Find where the given text appears and provide that cell's center as (X, Y) coordinate. 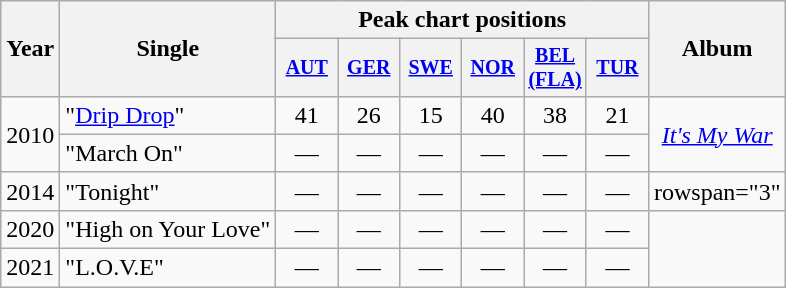
It's My War (717, 134)
26 (369, 115)
NOR (493, 68)
2021 (30, 268)
Album (717, 49)
"Drip Drop" (168, 115)
41 (307, 115)
"March On" (168, 153)
"High on Your Love" (168, 229)
2020 (30, 229)
15 (431, 115)
40 (493, 115)
2010 (30, 134)
GER (369, 68)
SWE (431, 68)
rowspan="3" (717, 191)
2014 (30, 191)
21 (617, 115)
"Tonight" (168, 191)
"L.O.V.E" (168, 268)
Year (30, 49)
TUR (617, 68)
38 (556, 115)
BEL (FLA) (556, 68)
AUT (307, 68)
Single (168, 49)
Peak chart positions (462, 20)
